Detect which cell encompasses the target text, then output its [X, Y] center coordinate. 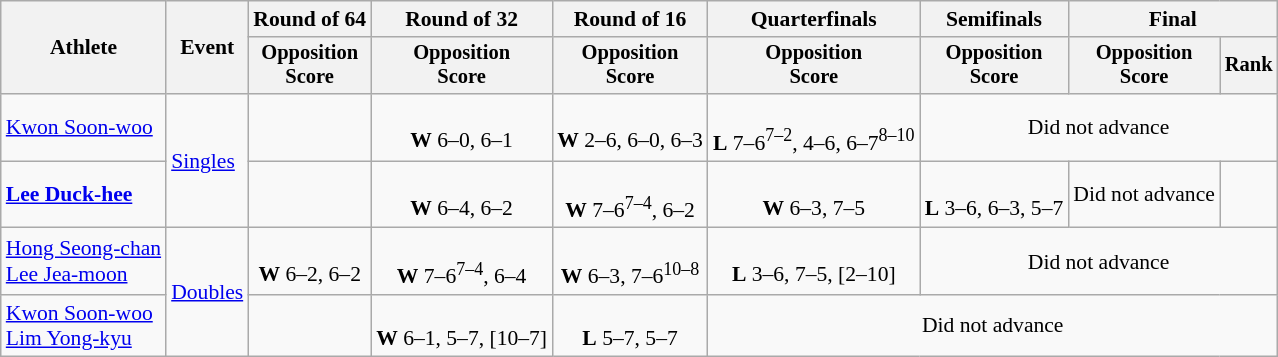
Doubles [207, 292]
L 7–67–2, 4–6, 6–78–10 [814, 128]
Rank [1249, 66]
W 7–67–4, 6–4 [462, 262]
W 6–3, 7–610–8 [630, 262]
W 6–4, 6–2 [462, 194]
Athlete [84, 48]
Quarterfinals [814, 19]
Round of 16 [630, 19]
Singles [207, 161]
W 6–2, 6–2 [310, 262]
Semifinals [994, 19]
Final [1172, 19]
W 2–6, 6–0, 6–3 [630, 128]
L 3–6, 7–5, [2–10] [814, 262]
Kwon Soon-woo [84, 128]
Lee Duck-hee [84, 194]
L 5–7, 5–7 [630, 326]
W 6–3, 7–5 [814, 194]
L 3–6, 6–3, 5–7 [994, 194]
W 6–0, 6–1 [462, 128]
W 6–1, 5–7, [10–7] [462, 326]
Round of 32 [462, 19]
Kwon Soon-wooLim Yong-kyu [84, 326]
W 7–67–4, 6–2 [630, 194]
Event [207, 48]
Hong Seong-chanLee Jea-moon [84, 262]
Round of 64 [310, 19]
